Provide the (x, y) coordinate of the cell's center where the given text is located.  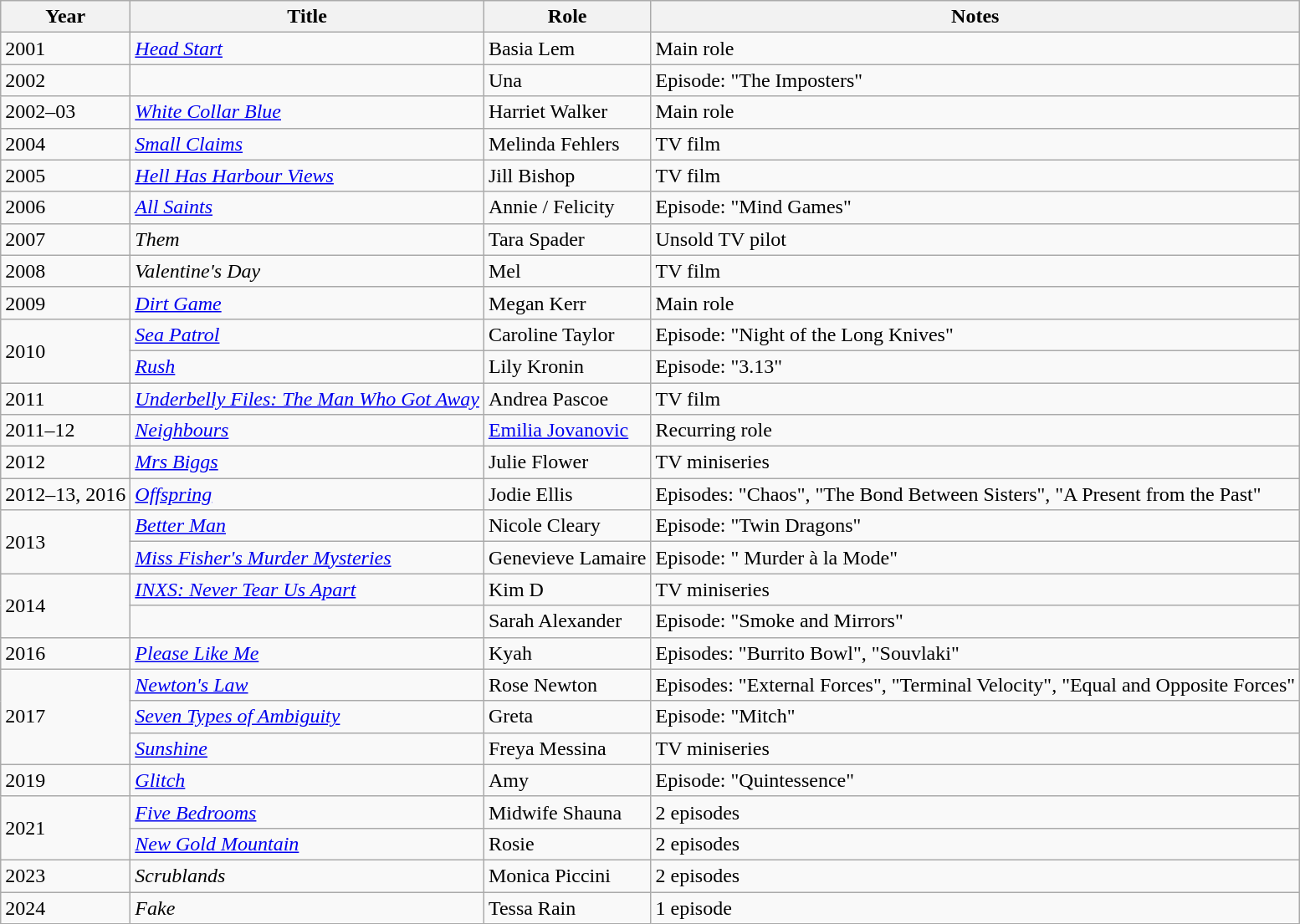
Tessa Rain (567, 907)
Sunshine (308, 748)
Recurring role (975, 431)
Caroline Taylor (567, 334)
Episodes: "Burrito Bowl", "Souvlaki" (975, 653)
2006 (65, 207)
Amy (567, 780)
Harriet Walker (567, 112)
2012–13, 2016 (65, 494)
Sarah Alexander (567, 621)
Unsold TV pilot (975, 239)
Role (567, 17)
2005 (65, 176)
Episode: "Smoke and Mirrors" (975, 621)
Emilia Jovanovic (567, 431)
Scrublands (308, 876)
Year (65, 17)
Newton's Law (308, 685)
Offspring (308, 494)
Episode: "Quintessence" (975, 780)
Jodie Ellis (567, 494)
Basia Lem (567, 48)
Megan Kerr (567, 303)
2024 (65, 907)
Episode: " Murder à la Mode" (975, 558)
INXS: Never Tear Us Apart (308, 590)
2009 (65, 303)
Rose Newton (567, 685)
Rush (308, 366)
Episodes: "External Forces", "Terminal Velocity", "Equal and Opposite Forces" (975, 685)
Better Man (308, 526)
Neighbours (308, 431)
Jill Bishop (567, 176)
White Collar Blue (308, 112)
Julie Flower (567, 462)
2021 (65, 828)
New Gold Mountain (308, 844)
2008 (65, 271)
Episodes: "Chaos", "The Bond Between Sisters", "A Present from the Past" (975, 494)
Valentine's Day (308, 271)
2011 (65, 399)
Dirt Game (308, 303)
2002–03 (65, 112)
Them (308, 239)
Glitch (308, 780)
Lily Kronin (567, 366)
2011–12 (65, 431)
Kyah (567, 653)
Miss Fisher's Murder Mysteries (308, 558)
Title (308, 17)
2016 (65, 653)
Five Bedrooms (308, 812)
Episode: "3.13" (975, 366)
Episode: "Mitch" (975, 717)
Episode: "Twin Dragons" (975, 526)
All Saints (308, 207)
2010 (65, 350)
Annie / Felicity (567, 207)
Mrs Biggs (308, 462)
Freya Messina (567, 748)
Genevieve Lamaire (567, 558)
Seven Types of Ambiguity (308, 717)
Underbelly Files: The Man Who Got Away (308, 399)
Andrea Pascoe (567, 399)
2001 (65, 48)
Greta (567, 717)
Melinda Fehlers (567, 144)
Tara Spader (567, 239)
2013 (65, 542)
Episode: "Night of the Long Knives" (975, 334)
Rosie (567, 844)
2004 (65, 144)
Head Start (308, 48)
Midwife Shauna (567, 812)
2007 (65, 239)
Episode: "The Imposters" (975, 80)
Sea Patrol (308, 334)
Please Like Me (308, 653)
2014 (65, 605)
Fake (308, 907)
Monica Piccini (567, 876)
Una (567, 80)
2002 (65, 80)
Episode: "Mind Games" (975, 207)
Small Claims (308, 144)
Notes (975, 17)
2023 (65, 876)
Nicole Cleary (567, 526)
Mel (567, 271)
1 episode (975, 907)
2012 (65, 462)
2019 (65, 780)
Hell Has Harbour Views (308, 176)
Kim D (567, 590)
2017 (65, 717)
